Return the (X, Y) coordinate for the center point of the cell that contains the specified text.  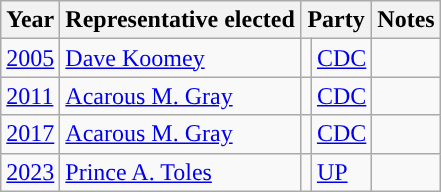
Year (30, 20)
2017 (30, 134)
UP (341, 172)
Representative elected (180, 20)
Prince A. Toles (180, 172)
2005 (30, 58)
2023 (30, 172)
Dave Koomey (180, 58)
Notes (406, 20)
2011 (30, 96)
Party (336, 20)
